Find where the given text appears and provide that cell's center as (x, y) coordinate. 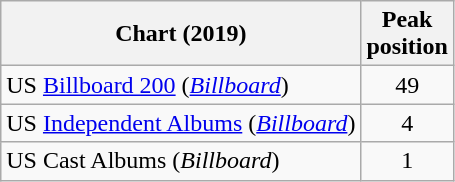
4 (407, 123)
49 (407, 85)
US Billboard 200 (Billboard) (181, 85)
US Independent Albums (Billboard) (181, 123)
Chart (2019) (181, 34)
US Cast Albums (Billboard) (181, 161)
1 (407, 161)
Peakposition (407, 34)
